Return the (X, Y) coordinate for the center point of the cell that contains the specified text.  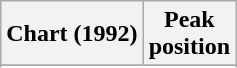
Chart (1992) (72, 34)
Peakposition (189, 34)
